From the cell containing the given text, extract its center point as [x, y] coordinate. 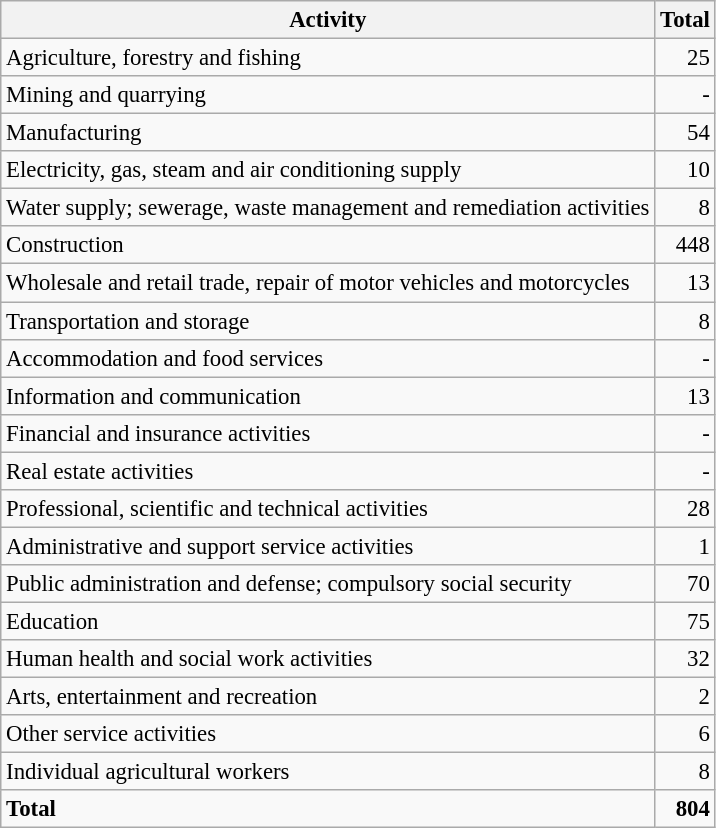
Financial and insurance activities [328, 433]
Mining and quarrying [328, 95]
Human health and social work activities [328, 659]
Agriculture, forestry and fishing [328, 58]
Electricity, gas, steam and air conditioning supply [328, 170]
804 [685, 809]
Public administration and defense; compulsory social security [328, 584]
75 [685, 621]
Manufacturing [328, 133]
Activity [328, 20]
1 [685, 546]
2 [685, 697]
28 [685, 509]
448 [685, 245]
Accommodation and food services [328, 358]
25 [685, 58]
32 [685, 659]
6 [685, 734]
Water supply; sewerage, waste management and remediation activities [328, 208]
Other service activities [328, 734]
Individual agricultural workers [328, 772]
54 [685, 133]
Information and communication [328, 396]
Wholesale and retail trade, repair of motor vehicles and motorcycles [328, 283]
Construction [328, 245]
Arts, entertainment and recreation [328, 697]
70 [685, 584]
Real estate activities [328, 471]
Transportation and storage [328, 321]
Professional, scientific and technical activities [328, 509]
Administrative and support service activities [328, 546]
10 [685, 170]
Education [328, 621]
